Return the [x, y] coordinate for the center point of the cell that contains the specified text.  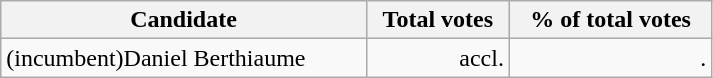
Total votes [438, 20]
(incumbent)Daniel Berthiaume [184, 58]
accl. [438, 58]
Candidate [184, 20]
% of total votes [610, 20]
. [610, 58]
